Return (X, Y) of the center of cell containing provided text 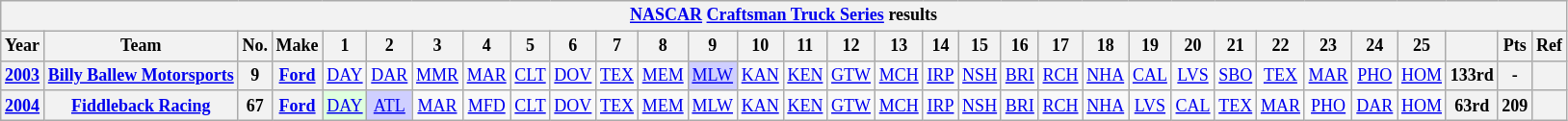
8 (663, 46)
2003 (23, 75)
Ref (1550, 46)
7 (617, 46)
ATL (389, 106)
MMR (437, 75)
23 (1328, 46)
2004 (23, 106)
133rd (1472, 75)
4 (486, 46)
6 (573, 46)
SBO (1236, 75)
14 (940, 46)
NASCAR Craftsman Truck Series results (784, 15)
20 (1192, 46)
17 (1060, 46)
63rd (1472, 106)
10 (760, 46)
Pts (1515, 46)
No. (254, 46)
Year (23, 46)
16 (1019, 46)
Team (141, 46)
25 (1422, 46)
2 (389, 46)
12 (851, 46)
MFD (486, 106)
22 (1281, 46)
- (1515, 75)
Billy Ballew Motorsports (141, 75)
11 (805, 46)
Fiddleback Racing (141, 106)
24 (1375, 46)
15 (980, 46)
209 (1515, 106)
21 (1236, 46)
Make (297, 46)
5 (530, 46)
67 (254, 106)
1 (345, 46)
18 (1106, 46)
19 (1150, 46)
3 (437, 46)
13 (899, 46)
